Determine the (x, y) coordinate at the center of the cell enclosing the given text.  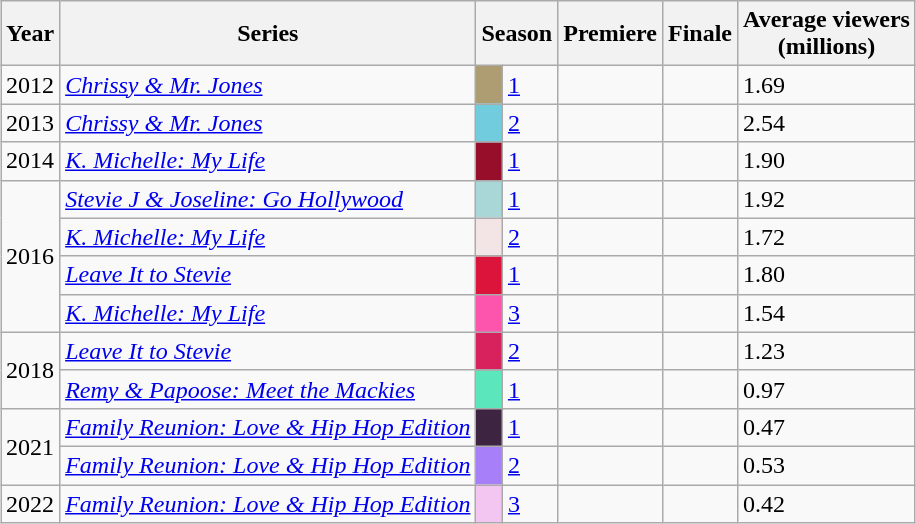
1.72 (827, 237)
0.42 (827, 503)
2013 (30, 123)
0.47 (827, 427)
0.53 (827, 465)
Year (30, 34)
2.54 (827, 123)
0.97 (827, 389)
1.92 (827, 199)
Series (268, 34)
1.23 (827, 351)
2016 (30, 256)
1.54 (827, 313)
1.90 (827, 161)
Finale (700, 34)
Average viewers(millions) (827, 34)
Remy & Papoose: Meet the Mackies (268, 389)
Stevie J & Joseline: Go Hollywood (268, 199)
Season (517, 34)
2022 (30, 503)
1.69 (827, 85)
2014 (30, 161)
2012 (30, 85)
Premiere (610, 34)
2021 (30, 446)
2018 (30, 370)
1.80 (827, 275)
